Find where the given text appears and provide that cell's center as [x, y] coordinate. 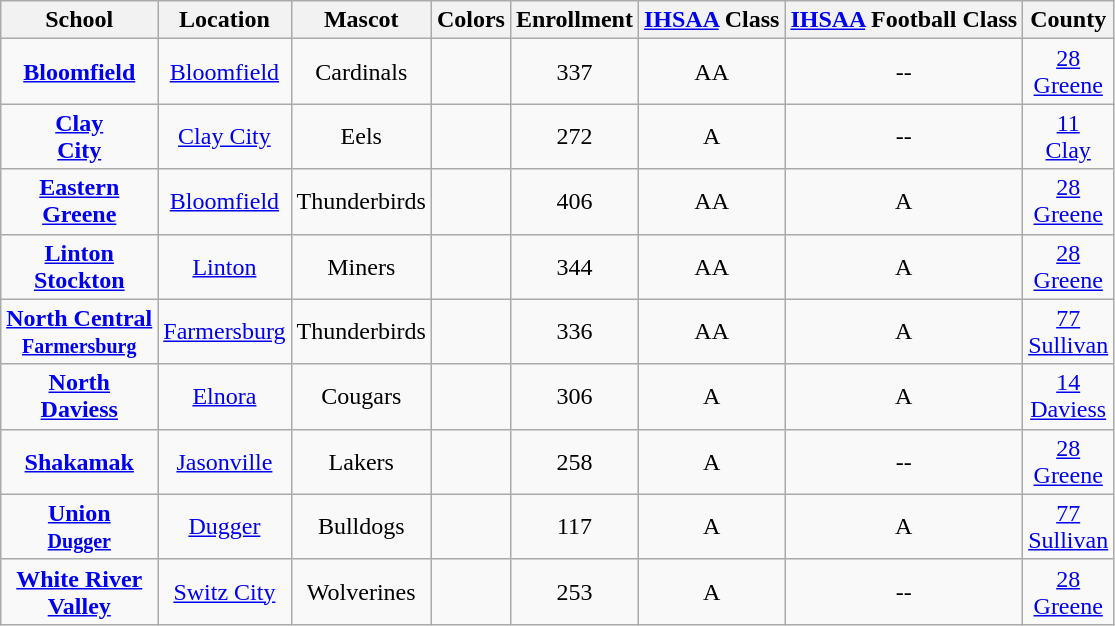
Shakamak [80, 462]
336 [574, 332]
Location [224, 20]
337 [574, 72]
Eels [361, 136]
Colors [470, 20]
Dugger [224, 526]
344 [574, 266]
Jasonville [224, 462]
253 [574, 592]
IHSAA Football Class [904, 20]
North Central Farmersburg [80, 332]
Miners [361, 266]
272 [574, 136]
258 [574, 462]
Bulldogs [361, 526]
306 [574, 396]
White River Valley [80, 592]
School [80, 20]
Enrollment [574, 20]
14 Daviess [1068, 396]
County [1068, 20]
406 [574, 202]
Linton Stockton [80, 266]
IHSAA Class [711, 20]
11 Clay [1068, 136]
Switz City [224, 592]
Farmersburg [224, 332]
Linton [224, 266]
Cougars [361, 396]
Union Dugger [80, 526]
Elnora [224, 396]
Mascot [361, 20]
North Daviess [80, 396]
Wolverines [361, 592]
Lakers [361, 462]
Eastern Greene [80, 202]
Cardinals [361, 72]
117 [574, 526]
